Find where the given text appears and provide that cell's center as (x, y) coordinate. 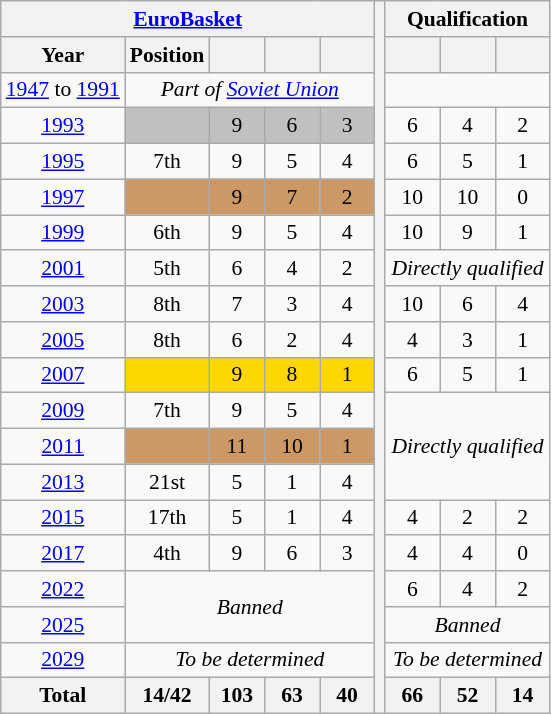
1997 (63, 197)
1995 (63, 162)
40 (348, 696)
6th (167, 233)
2001 (63, 269)
1993 (63, 126)
66 (412, 696)
21st (167, 482)
2029 (63, 660)
Year (63, 55)
2003 (63, 304)
14/42 (167, 696)
Qualification (468, 19)
Total (63, 696)
2025 (63, 625)
5th (167, 269)
Part of Soviet Union (250, 90)
2007 (63, 375)
2005 (63, 340)
2015 (63, 518)
2022 (63, 589)
52 (468, 696)
EuroBasket (188, 19)
63 (292, 696)
4th (167, 554)
1947 to 1991 (63, 90)
14 (522, 696)
2011 (63, 447)
103 (236, 696)
2009 (63, 411)
2013 (63, 482)
Position (167, 55)
8 (292, 375)
2017 (63, 554)
1999 (63, 233)
17th (167, 518)
11 (236, 447)
